From the cell containing the given text, extract its center point as (x, y) coordinate. 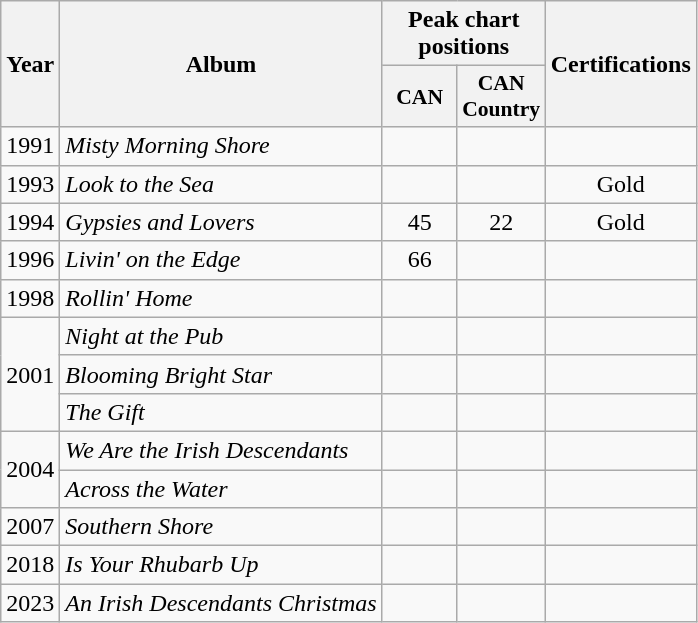
45 (420, 222)
Southern Shore (221, 527)
2001 (30, 374)
2023 (30, 603)
Gypsies and Lovers (221, 222)
CAN (420, 96)
2004 (30, 469)
Certifications (620, 64)
Is Your Rhubarb Up (221, 565)
66 (420, 260)
Album (221, 64)
1996 (30, 260)
Across the Water (221, 489)
2007 (30, 527)
1998 (30, 298)
We Are the Irish Descendants (221, 450)
An Irish Descendants Christmas (221, 603)
2018 (30, 565)
Night at the Pub (221, 336)
CAN Country (501, 96)
22 (501, 222)
Year (30, 64)
The Gift (221, 412)
1993 (30, 184)
Rollin' Home (221, 298)
1991 (30, 146)
Blooming Bright Star (221, 374)
Peak chart positions (464, 34)
Look to the Sea (221, 184)
1994 (30, 222)
Livin' on the Edge (221, 260)
Misty Morning Shore (221, 146)
